Return [X, Y] of the center of cell containing provided text 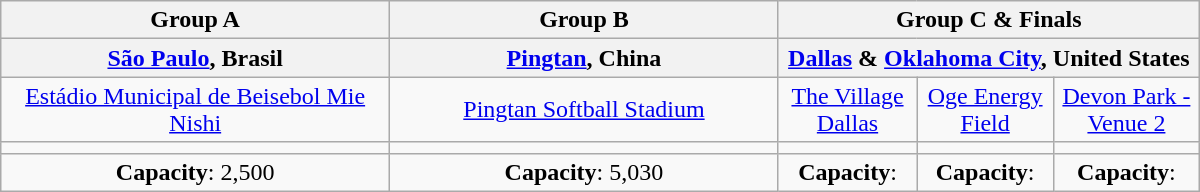
São Paulo, Brasil [196, 58]
Group B [584, 20]
Capacity: 5,030 [584, 172]
The Village Dallas [847, 110]
Estádio Municipal de Beisebol Mie Nishi [196, 110]
Pingtan Softball Stadium [584, 110]
Oge Energy Field [986, 110]
Dallas & Oklahoma City, United States [988, 58]
Group A [196, 20]
Pingtan, China [584, 58]
Capacity: 2,500 [196, 172]
Group C & Finals [988, 20]
Devon Park - Venue 2 [1127, 110]
